Pinpoint the cell where the given text exists, returning its [X, Y] midpoint coordinate. 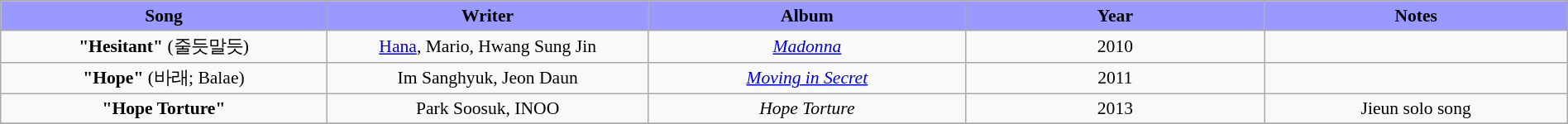
Park Soosuk, INOO [488, 109]
Hope Torture [807, 109]
Year [1115, 16]
Writer [488, 16]
Song [164, 16]
2010 [1115, 46]
2013 [1115, 109]
Hana, Mario, Hwang Sung Jin [488, 46]
Album [807, 16]
"Hope Torture" [164, 109]
Notes [1416, 16]
2011 [1115, 78]
Jieun solo song [1416, 109]
Madonna [807, 46]
"Hope" (바래; Balae) [164, 78]
"Hesitant" (줄듯말듯) [164, 46]
Moving in Secret [807, 78]
Im Sanghyuk, Jeon Daun [488, 78]
